Scan for the cell matching the given text and deliver its [x, y] coordinate at center. 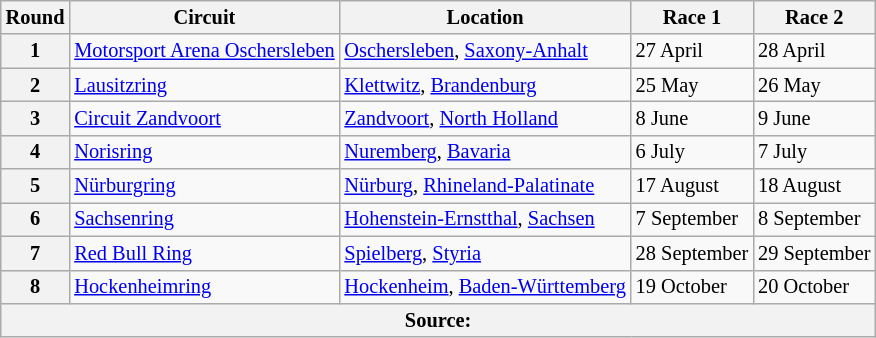
Hockenheimring [204, 287]
Hohenstein-Ernstthal, Sachsen [484, 219]
Race 1 [692, 17]
Norisring [204, 152]
Red Bull Ring [204, 253]
Race 2 [814, 17]
5 [36, 186]
19 October [692, 287]
Oschersleben, Saxony-Anhalt [484, 51]
Location [484, 17]
Nürburg, Rhineland-Palatinate [484, 186]
Motorsport Arena Oschersleben [204, 51]
29 September [814, 253]
6 July [692, 152]
1 [36, 51]
3 [36, 118]
8 September [814, 219]
8 June [692, 118]
Source: [438, 320]
27 April [692, 51]
25 May [692, 85]
8 [36, 287]
Round [36, 17]
Sachsenring [204, 219]
7 July [814, 152]
17 August [692, 186]
6 [36, 219]
Spielberg, Styria [484, 253]
4 [36, 152]
Nürburgring [204, 186]
26 May [814, 85]
20 October [814, 287]
9 June [814, 118]
7 September [692, 219]
28 April [814, 51]
Klettwitz, Brandenburg [484, 85]
2 [36, 85]
Circuit [204, 17]
Circuit Zandvoort [204, 118]
Zandvoort, North Holland [484, 118]
28 September [692, 253]
Nuremberg, Bavaria [484, 152]
Hockenheim, Baden-Württemberg [484, 287]
Lausitzring [204, 85]
7 [36, 253]
18 August [814, 186]
